Find where the given text appears and provide that cell's center as [X, Y] coordinate. 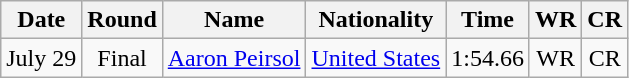
Round [122, 20]
Name [234, 20]
July 29 [42, 58]
Nationality [376, 20]
United States [376, 58]
1:54.66 [488, 58]
Final [122, 58]
Time [488, 20]
Aaron Peirsol [234, 58]
Date [42, 20]
